Capture the cell that displays the provided text and extract its [x, y] central coordinate. 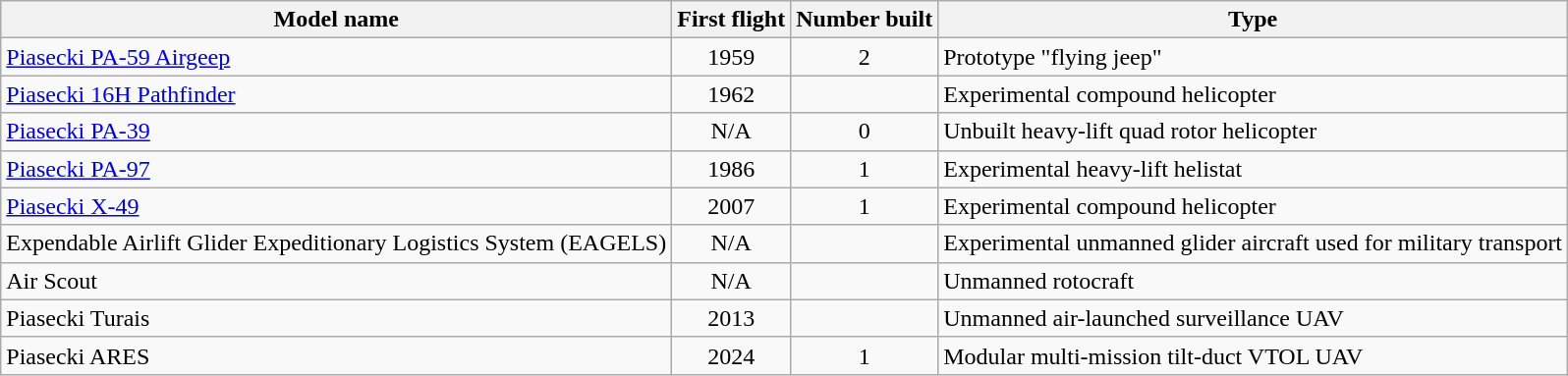
Modular multi-mission tilt-duct VTOL UAV [1254, 355]
2007 [731, 206]
Piasecki PA-39 [336, 132]
Experimental heavy-lift helistat [1254, 169]
Piasecki ARES [336, 355]
1986 [731, 169]
1962 [731, 94]
Unbuilt heavy-lift quad rotor helicopter [1254, 132]
0 [865, 132]
Experimental unmanned glider aircraft used for military transport [1254, 243]
First flight [731, 20]
Piasecki 16H Pathfinder [336, 94]
2 [865, 57]
Air Scout [336, 281]
Piasecki X-49 [336, 206]
Type [1254, 20]
Model name [336, 20]
Expendable Airlift Glider Expeditionary Logistics System (EAGELS) [336, 243]
Piasecki PA-59 Airgeep [336, 57]
Prototype "flying jeep" [1254, 57]
Piasecki PA-97 [336, 169]
Piasecki Turais [336, 318]
Unmanned air-launched surveillance UAV [1254, 318]
Unmanned rotocraft [1254, 281]
Number built [865, 20]
1959 [731, 57]
2024 [731, 355]
2013 [731, 318]
